Capture the cell that displays the provided text and extract its (X, Y) central coordinate. 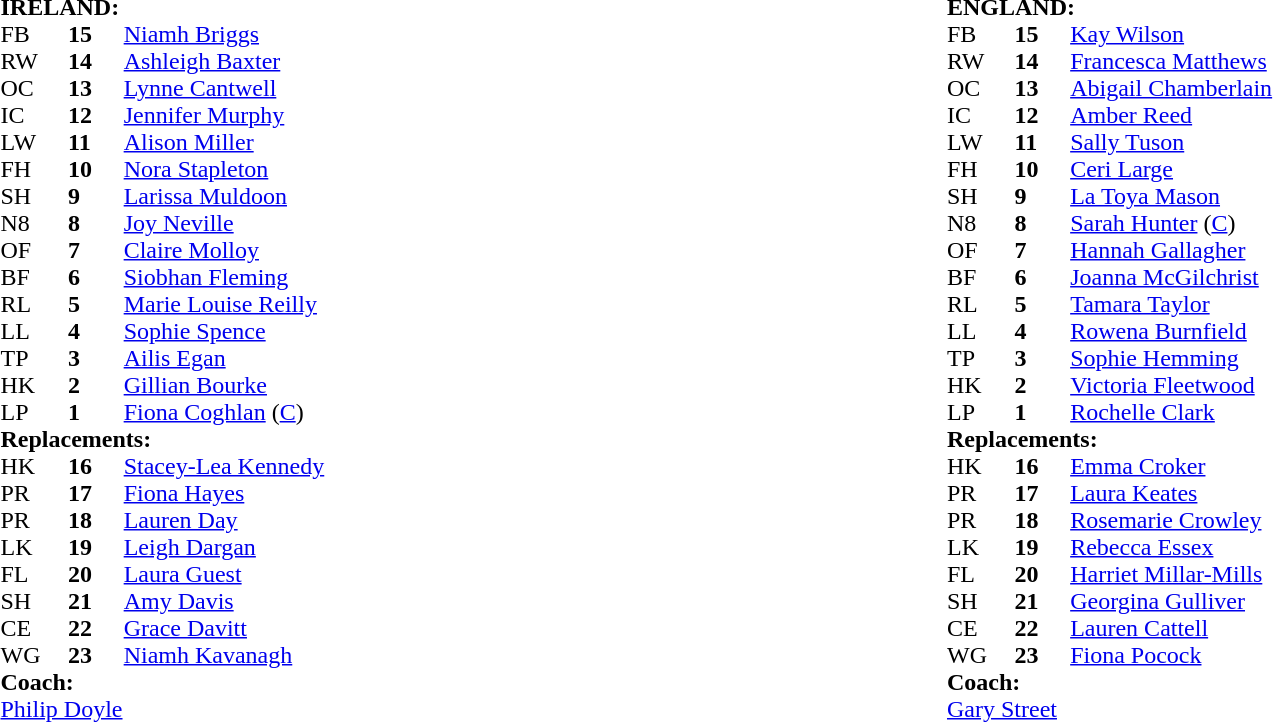
Stacey-Lea Kennedy (328, 466)
Grace Davitt (328, 628)
Niamh Briggs (328, 34)
Niamh Kavanagh (328, 656)
Coach: (470, 682)
Marie Louise Reilly (328, 304)
Larissa Muldoon (328, 196)
Ashleigh Baxter (328, 62)
Fiona Coghlan (C) (328, 412)
Replacements: (470, 440)
Claire Molloy (328, 250)
Nora Stapleton (328, 170)
Ailis Egan (328, 358)
Siobhan Fleming (328, 278)
Lauren Day (328, 520)
Gillian Bourke (328, 386)
Alison Miller (328, 142)
Sophie Spence (328, 332)
Fiona Hayes (328, 494)
Jennifer Murphy (328, 116)
Joy Neville (328, 224)
Amy Davis (328, 602)
Leigh Dargan (328, 548)
Lynne Cantwell (328, 88)
Laura Guest (328, 574)
